Capture the cell that displays the provided text and extract its [X, Y] central coordinate. 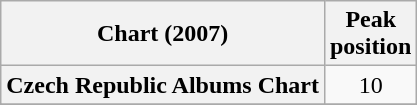
10 [370, 85]
Czech Republic Albums Chart [163, 85]
Chart (2007) [163, 34]
Peakposition [370, 34]
